Identify which cell holds the provided text, then report its [X, Y] central coordinate. 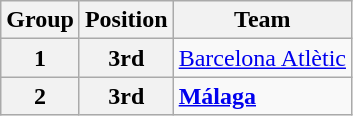
Group [40, 20]
2 [40, 96]
1 [40, 58]
Position [126, 20]
Málaga [262, 96]
Team [262, 20]
Barcelona Atlètic [262, 58]
